Capture the cell that displays the provided text and extract its [x, y] central coordinate. 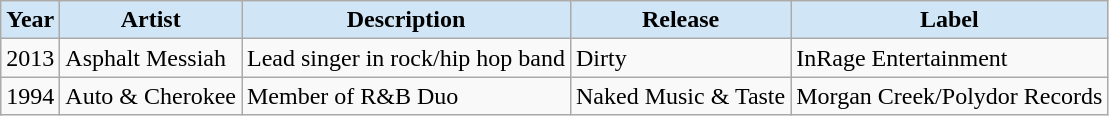
Description [406, 20]
Asphalt Messiah [151, 58]
Morgan Creek/Polydor Records [950, 96]
Dirty [680, 58]
Release [680, 20]
InRage Entertainment [950, 58]
Artist [151, 20]
Label [950, 20]
2013 [30, 58]
Auto & Cherokee [151, 96]
Year [30, 20]
Naked Music & Taste [680, 96]
Member of R&B Duo [406, 96]
Lead singer in rock/hip hop band [406, 58]
1994 [30, 96]
